Identify which cell holds the provided text, then report its (X, Y) central coordinate. 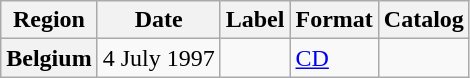
Catalog (424, 20)
Format (334, 20)
Date (158, 20)
Region (49, 20)
Belgium (49, 58)
Label (255, 20)
4 July 1997 (158, 58)
CD (334, 58)
